Determine the (X, Y) coordinate at the center of the cell enclosing the given text.  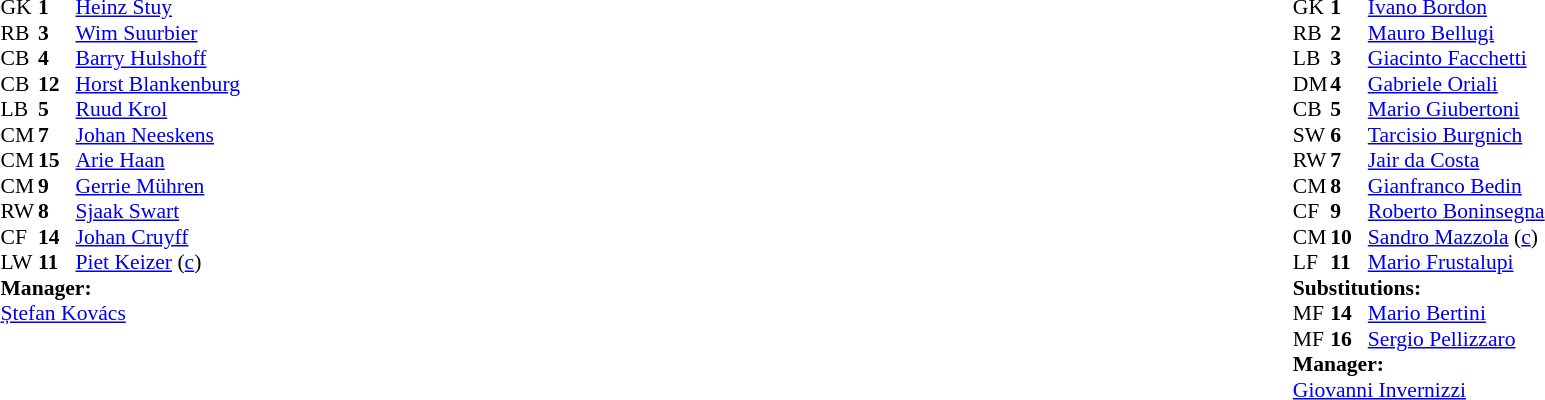
DM (1312, 84)
16 (1349, 339)
Mario Bertini (1456, 313)
Arie Haan (158, 161)
Horst Blankenburg (158, 84)
Gianfranco Bedin (1456, 186)
Mario Giubertoni (1456, 109)
6 (1349, 135)
LF (1312, 263)
Gabriele Oriali (1456, 84)
12 (57, 84)
LW (19, 263)
Ștefan Kovács (120, 313)
Piet Keizer (c) (158, 263)
Giacinto Facchetti (1456, 59)
2 (1349, 33)
Gerrie Mühren (158, 186)
Roberto Boninsegna (1456, 211)
Mario Frustalupi (1456, 263)
Sjaak Swart (158, 211)
Ruud Krol (158, 109)
Mauro Bellugi (1456, 33)
Barry Hulshoff (158, 59)
15 (57, 161)
10 (1349, 237)
Tarcisio Burgnich (1456, 135)
Substitutions: (1419, 288)
Wim Suurbier (158, 33)
Sergio Pellizzaro (1456, 339)
Johan Cruyff (158, 237)
Jair da Costa (1456, 161)
Johan Neeskens (158, 135)
Sandro Mazzola (c) (1456, 237)
SW (1312, 135)
